Identify which cell holds the provided text, then report its [X, Y] central coordinate. 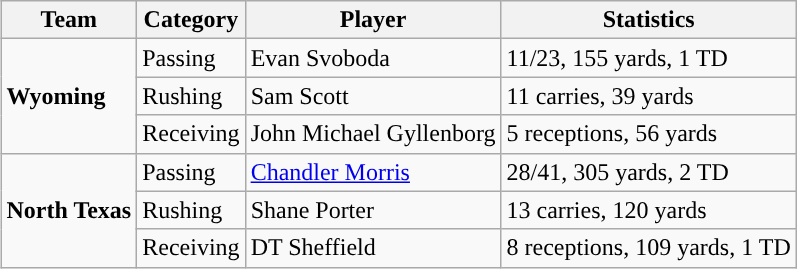
North Texas [69, 210]
11/23, 155 yards, 1 TD [648, 58]
John Michael Gyllenborg [373, 134]
5 receptions, 56 yards [648, 134]
Shane Porter [373, 210]
Statistics [648, 20]
8 receptions, 109 yards, 1 TD [648, 248]
Player [373, 20]
Team [69, 20]
Chandler Morris [373, 172]
28/41, 305 yards, 2 TD [648, 172]
DT Sheffield [373, 248]
Sam Scott [373, 96]
Wyoming [69, 96]
Category [191, 20]
13 carries, 120 yards [648, 210]
11 carries, 39 yards [648, 96]
Evan Svoboda [373, 58]
